Capture the cell that displays the provided text and extract its [X, Y] central coordinate. 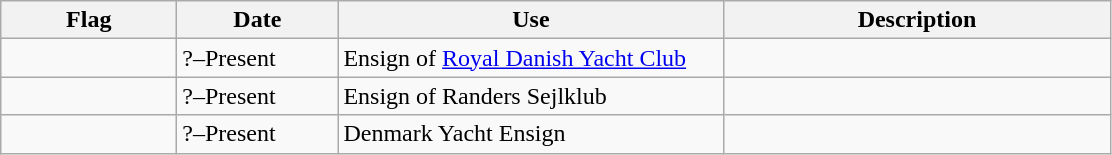
Denmark Yacht Ensign [531, 134]
Date [258, 20]
Description [917, 20]
Use [531, 20]
Flag [89, 20]
Ensign of Royal Danish Yacht Club [531, 58]
Ensign of Randers Sejlklub [531, 96]
